Return the [X, Y] coordinate for the center point of the cell that contains the specified text.  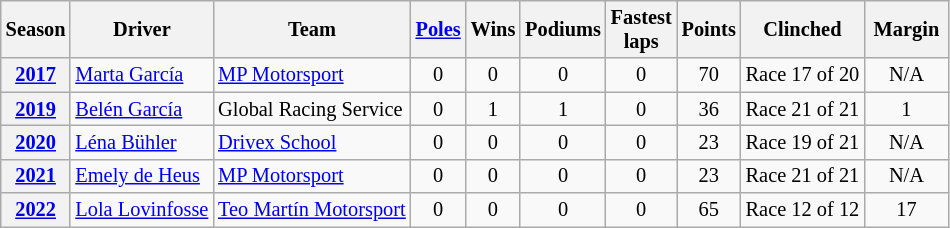
Drivex School [312, 142]
Teo Martín Motorsport [312, 210]
2017 [36, 75]
Race 19 of 21 [802, 142]
Podiums [563, 29]
Margin [906, 29]
2019 [36, 109]
70 [709, 75]
Belén García [142, 109]
Season [36, 29]
Clinched [802, 29]
Fastest laps [642, 29]
Lola Lovinfosse [142, 210]
17 [906, 210]
Team [312, 29]
Race 12 of 12 [802, 210]
Marta García [142, 75]
Global Racing Service [312, 109]
Emely de Heus [142, 176]
Léna Bühler [142, 142]
Poles [438, 29]
2021 [36, 176]
2022 [36, 210]
36 [709, 109]
65 [709, 210]
Driver [142, 29]
Race 17 of 20 [802, 75]
Points [709, 29]
2020 [36, 142]
Wins [494, 29]
